Provide the [x, y] coordinate of the cell's center where the given text is located.  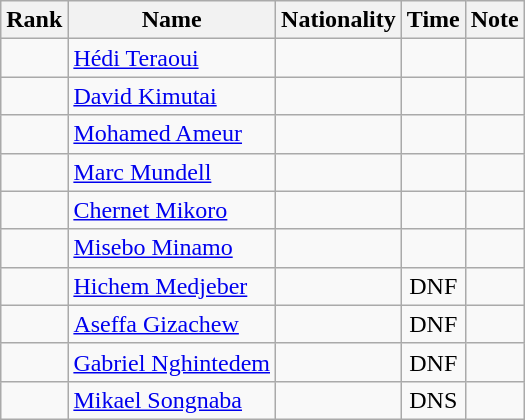
Nationality [339, 20]
David Kimutai [172, 96]
Gabriel Nghintedem [172, 362]
Aseffa Gizachew [172, 324]
Mikael Songnaba [172, 400]
Name [172, 20]
Misebo Minamo [172, 248]
Time [433, 20]
Marc Mundell [172, 172]
Note [494, 20]
Chernet Mikoro [172, 210]
Rank [34, 20]
Hédi Teraoui [172, 58]
DNS [433, 400]
Mohamed Ameur [172, 134]
Hichem Medjeber [172, 286]
